Find where the given text appears and provide that cell's center as (x, y) coordinate. 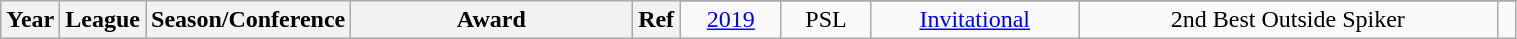
2019 (730, 20)
Season/Conference (248, 20)
Award (492, 20)
League (103, 20)
Ref (656, 20)
2nd Best Outside Spiker (1288, 20)
PSL (826, 20)
Invitational (975, 20)
Year (30, 20)
